Output the (x, y) coordinate of the center of the cell containing the given text.  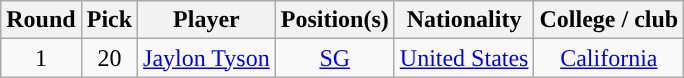
1 (41, 58)
Jaylon Tyson (207, 58)
20 (109, 58)
Position(s) (334, 20)
Player (207, 20)
Nationality (464, 20)
SG (334, 58)
Round (41, 20)
California (609, 58)
College / club (609, 20)
United States (464, 58)
Pick (109, 20)
